Detect which cell encompasses the target text, then output its [x, y] center coordinate. 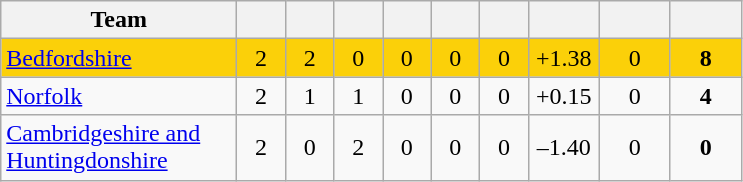
Cambridgeshire and Huntingdonshire [119, 148]
8 [706, 58]
Team [119, 20]
4 [706, 96]
+1.38 [564, 58]
Bedfordshire [119, 58]
–1.40 [564, 148]
Norfolk [119, 96]
+0.15 [564, 96]
